For the text-containing cell, return its midpoint in [x, y] coordinate format. 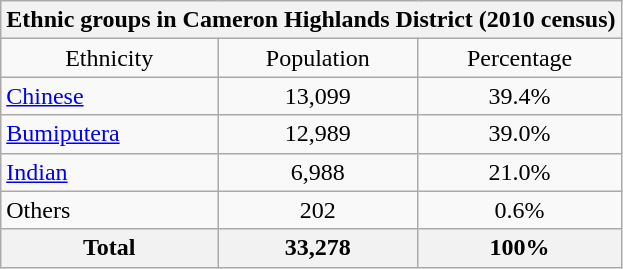
100% [520, 248]
Others [110, 210]
Indian [110, 172]
Chinese [110, 96]
12,989 [318, 134]
202 [318, 210]
Bumiputera [110, 134]
33,278 [318, 248]
Total [110, 248]
21.0% [520, 172]
Percentage [520, 58]
0.6% [520, 210]
Population [318, 58]
39.4% [520, 96]
39.0% [520, 134]
Ethnic groups in Cameron Highlands District (2010 census) [311, 20]
13,099 [318, 96]
Ethnicity [110, 58]
6,988 [318, 172]
